Provide the [X, Y] coordinate of the cell's center where the given text is located.  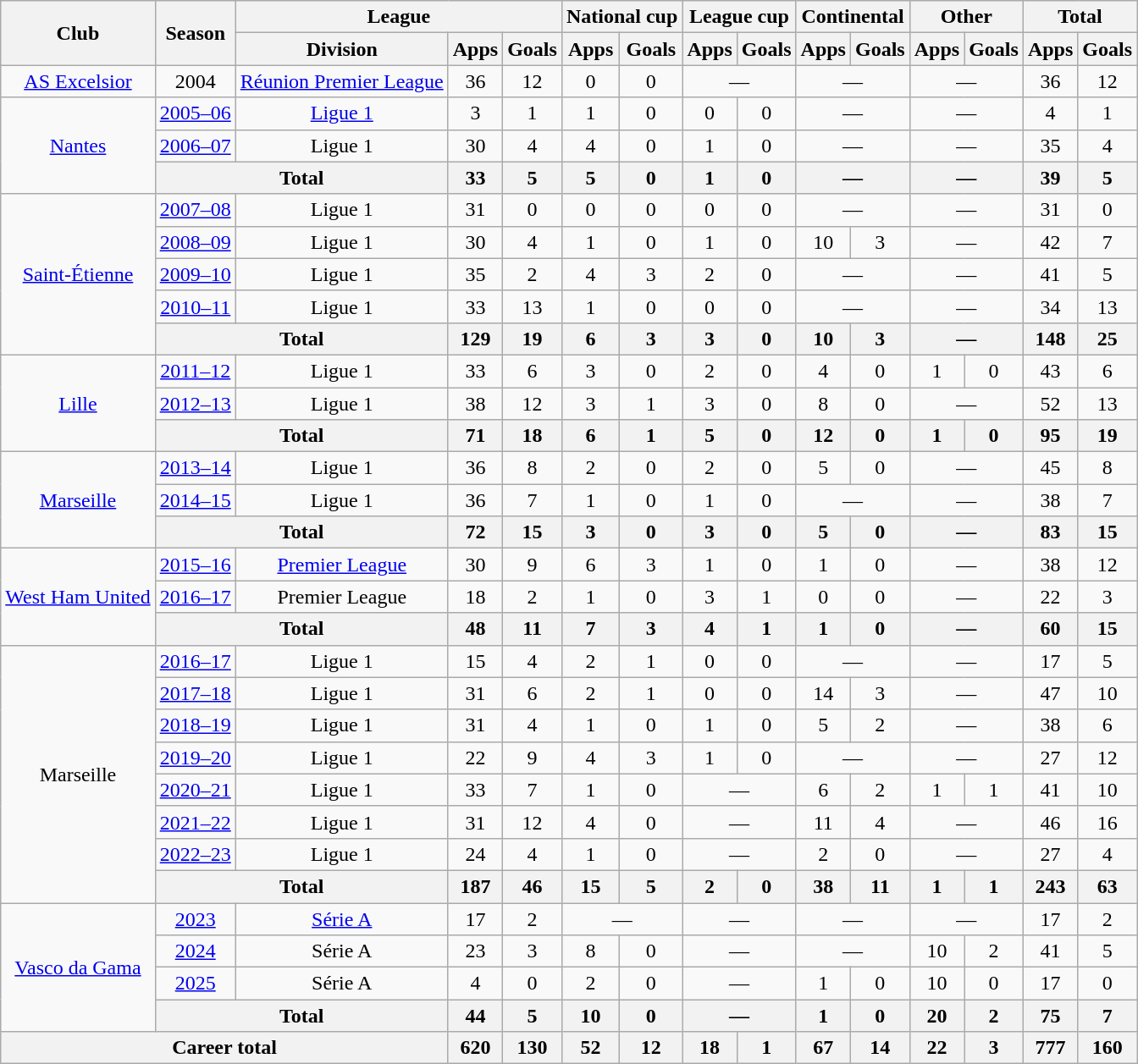
Vasco da Gama [78, 967]
44 [475, 1016]
Other [966, 17]
83 [1050, 532]
2010–11 [195, 306]
20 [936, 1016]
130 [533, 1048]
Saint-Étienne [78, 274]
Nantes [78, 146]
Club [78, 33]
63 [1108, 886]
187 [475, 886]
16 [1108, 822]
2019–20 [195, 758]
60 [1050, 629]
2024 [195, 951]
2012–13 [195, 404]
243 [1050, 886]
160 [1108, 1048]
47 [1050, 693]
129 [475, 339]
75 [1050, 1016]
777 [1050, 1048]
95 [1050, 436]
League cup [739, 17]
2022–23 [195, 854]
2005–06 [195, 113]
148 [1050, 339]
2018–19 [195, 725]
National cup [621, 17]
25 [1108, 339]
2007–08 [195, 210]
71 [475, 436]
42 [1050, 242]
2013–14 [195, 468]
2014–15 [195, 500]
34 [1050, 306]
48 [475, 629]
Career total [224, 1048]
2015–16 [195, 565]
2023 [195, 918]
Lille [78, 403]
45 [1050, 468]
AS Excelsior [78, 81]
39 [1050, 178]
24 [475, 854]
West Ham United [78, 597]
Season [195, 33]
2017–18 [195, 693]
Continental [853, 17]
2020–21 [195, 790]
2004 [195, 81]
23 [475, 951]
Réunion Premier League [342, 81]
2009–10 [195, 274]
2006–07 [195, 146]
43 [1050, 371]
League [398, 17]
2025 [195, 984]
620 [475, 1048]
2011–12 [195, 371]
2021–22 [195, 822]
72 [475, 532]
Division [342, 49]
67 [823, 1048]
2008–09 [195, 242]
